Provide the (x, y) coordinate of the cell's center where the given text is located.  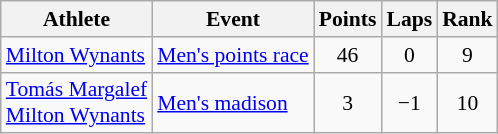
3 (348, 102)
Men's points race (232, 55)
9 (468, 55)
Milton Wynants (76, 55)
Event (232, 19)
Points (348, 19)
46 (348, 55)
Laps (409, 19)
10 (468, 102)
0 (409, 55)
−1 (409, 102)
Athlete (76, 19)
Men's madison (232, 102)
Rank (468, 19)
Tomás MargalefMilton Wynants (76, 102)
